Pinpoint the cell where the given text exists, returning its (x, y) midpoint coordinate. 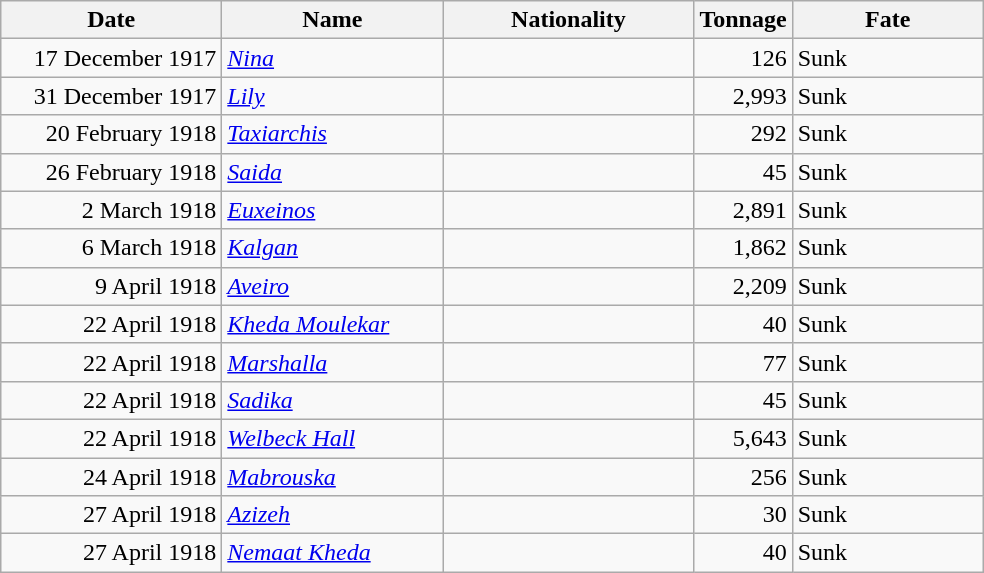
77 (743, 362)
31 December 1917 (112, 96)
26 February 1918 (112, 172)
2 March 1918 (112, 210)
Saida (332, 172)
Name (332, 20)
20 February 1918 (112, 134)
Euxeinos (332, 210)
Fate (888, 20)
Taxiarchis (332, 134)
24 April 1918 (112, 477)
2,993 (743, 96)
Tonnage (743, 20)
17 December 1917 (112, 58)
1,862 (743, 248)
9 April 1918 (112, 286)
6 March 1918 (112, 248)
30 (743, 515)
Mabrouska (332, 477)
Azizeh (332, 515)
Kheda Moulekar (332, 324)
126 (743, 58)
5,643 (743, 438)
Nemaat Kheda (332, 553)
292 (743, 134)
Nina (332, 58)
Kalgan (332, 248)
Aveiro (332, 286)
Marshalla (332, 362)
Lily (332, 96)
Sadika (332, 400)
Welbeck Hall (332, 438)
Date (112, 20)
256 (743, 477)
2,209 (743, 286)
Nationality (568, 20)
2,891 (743, 210)
